Return [x, y] of the center of cell containing provided text 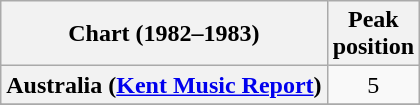
Australia (Kent Music Report) [164, 85]
Peakposition [373, 34]
5 [373, 85]
Chart (1982–1983) [164, 34]
